Return [x, y] of the center of cell containing provided text 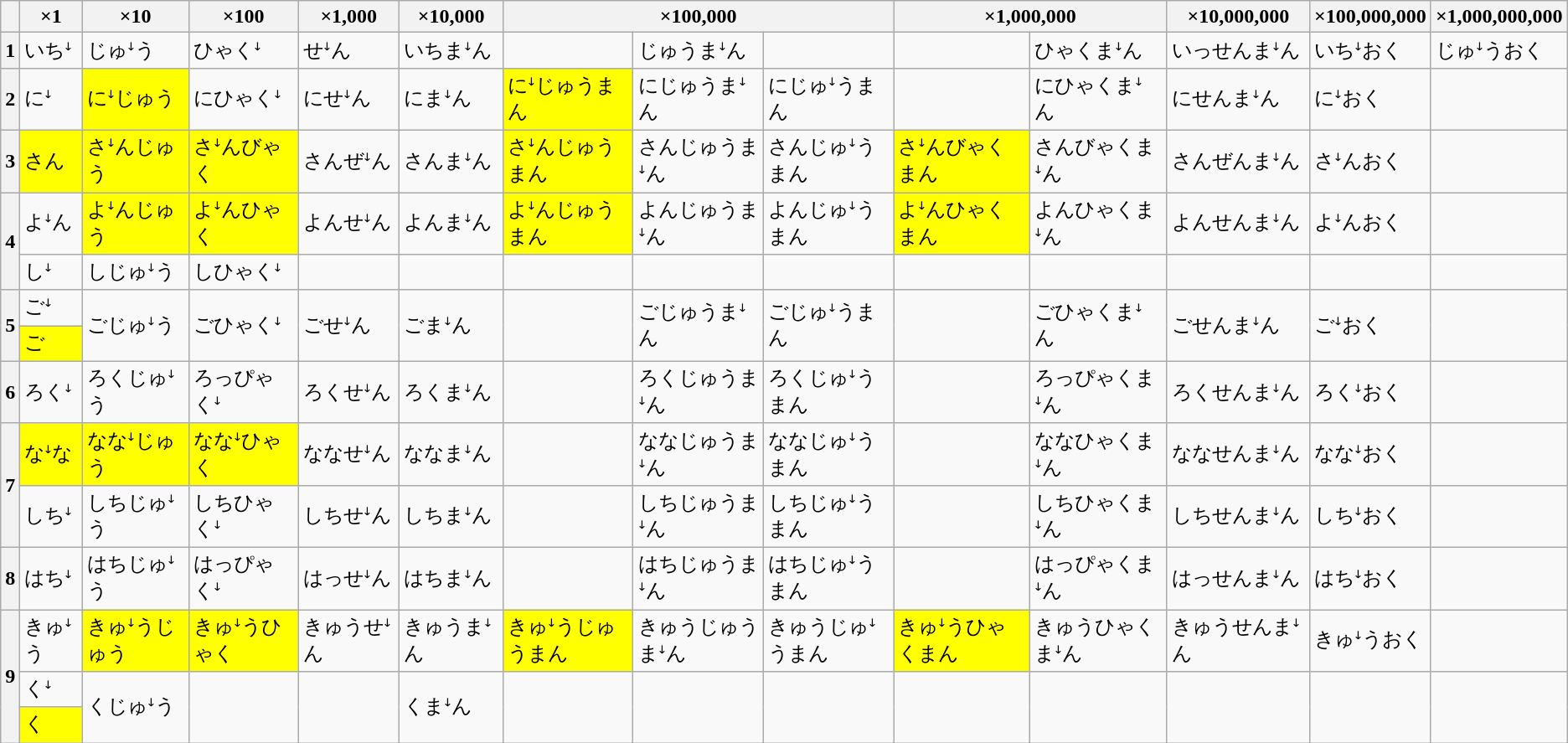
ななひゃくまꜜん [1099, 454]
よんまꜜん [451, 224]
ななꜜひゃく [243, 454]
きゅうせꜜん [348, 641]
しꜜ [51, 273]
しちひゃくまꜜん [1099, 516]
ろくまꜜん [451, 392]
よꜜんひゃくまん [962, 224]
×10,000,000 [1238, 17]
きゅうひゃくまꜜん [1099, 641]
ごじゅꜜう [136, 325]
きゅうじゅꜜうまん [828, 641]
1 [10, 50]
ななせんまꜜん [1238, 454]
きゅꜜうじゅう [136, 641]
×100,000 [699, 17]
いちまꜜん [451, 50]
しちまꜜん [451, 516]
いちꜜ [51, 50]
しじゅꜜう [136, 273]
4 [10, 241]
にꜜ [51, 99]
しちꜜおく [1370, 516]
いちꜜおく [1370, 50]
ごꜜおく [1370, 325]
はっせんまꜜん [1238, 578]
はちじゅうまꜜん [699, 578]
しちꜜ [51, 516]
にひゃくꜜ [243, 99]
にꜜじゅう [136, 99]
×10 [136, 17]
しちせꜜん [348, 516]
はちまꜜん [451, 578]
よꜜんじゅう [136, 224]
さんじゅうまꜜん [699, 161]
ななꜜおく [1370, 454]
しちじゅꜜう [136, 516]
3 [10, 161]
いっせんまꜜん [1238, 50]
さんぜんまꜜん [1238, 161]
きゅうせんまꜜん [1238, 641]
さꜜんじゅうまん [568, 161]
ごせんまꜜん [1238, 325]
しひゃくꜜ [243, 273]
はちじゅꜜう [136, 578]
にせꜜん [348, 99]
8 [10, 578]
くまꜜん [451, 707]
ごせꜜん [348, 325]
よんじゅꜜうまん [828, 224]
きゅꜜう [51, 641]
にひゃくまꜜん [1099, 99]
ごじゅꜜうまん [828, 325]
よꜜんおく [1370, 224]
よんせんまꜜん [1238, 224]
はっぴゃくまꜜん [1099, 578]
ろくせꜜん [348, 392]
×10,000 [451, 17]
せꜜん [348, 50]
しちじゅうまꜜん [699, 516]
7 [10, 485]
きゅꜜうじゅうまん [568, 641]
ひゃくまꜜん [1099, 50]
しちじゅꜜうまん [828, 516]
にꜜじゅうまん [568, 99]
ろくꜜ [51, 392]
ろくじゅꜜうまん [828, 392]
きゅうまꜜん [451, 641]
はっぴゃくꜜ [243, 578]
きゅꜜうひゃく [243, 641]
よꜜん [51, 224]
さꜜんおく [1370, 161]
ろっぴゃくまꜜん [1099, 392]
ろくꜜおく [1370, 392]
ろくじゅꜜう [136, 392]
はちꜜおく [1370, 578]
よꜜんひゃく [243, 224]
にせんまꜜん [1238, 99]
ななꜜじゅう [136, 454]
さん [51, 161]
ななじゅうまꜜん [699, 454]
しちひゃくꜜ [243, 516]
さꜜんじゅう [136, 161]
さꜜんびゃく [243, 161]
きゅうじゅうまꜜん [699, 641]
くꜜ [51, 690]
ごひゃくまꜜん [1099, 325]
じゅꜜうおく [1499, 50]
よꜜんじゅうまん [568, 224]
ろくじゅうまꜜん [699, 392]
にじゅうまꜜん [699, 99]
ごじゅうまꜜん [699, 325]
きゅꜜうおく [1370, 641]
よんせꜜん [348, 224]
ななせꜜん [348, 454]
ろっぴゃくꜜ [243, 392]
さんじゅꜜうまん [828, 161]
さんびゃくまꜜん [1099, 161]
じゅꜜう [136, 50]
6 [10, 392]
はちꜜ [51, 578]
じゅうまꜜん [699, 50]
ごまꜜん [451, 325]
にじゅꜜうまん [828, 99]
きゅꜜうひゃくまん [962, 641]
しちせんまꜜん [1238, 516]
ななじゅꜜうまん [828, 454]
ななまꜜん [451, 454]
2 [10, 99]
よんひゃくまꜜん [1099, 224]
なꜜな [51, 454]
×100 [243, 17]
ごひゃくꜜ [243, 325]
×1,000,000 [1030, 17]
×1 [51, 17]
さんぜꜜん [348, 161]
く [51, 725]
ご [51, 343]
はっせꜜん [348, 578]
ひゃくꜜ [243, 50]
くじゅꜜう [136, 707]
よんじゅうまꜜん [699, 224]
×1,000 [348, 17]
×100,000,000 [1370, 17]
さꜜんびゃくまん [962, 161]
9 [10, 677]
5 [10, 325]
にまꜜん [451, 99]
にꜜおく [1370, 99]
×1,000,000,000 [1499, 17]
はちじゅꜜうまん [828, 578]
ごꜜ [51, 308]
ろくせんまꜜん [1238, 392]
さんまꜜん [451, 161]
